Search for the cell housing the specified text and yield its (X, Y) center coordinate. 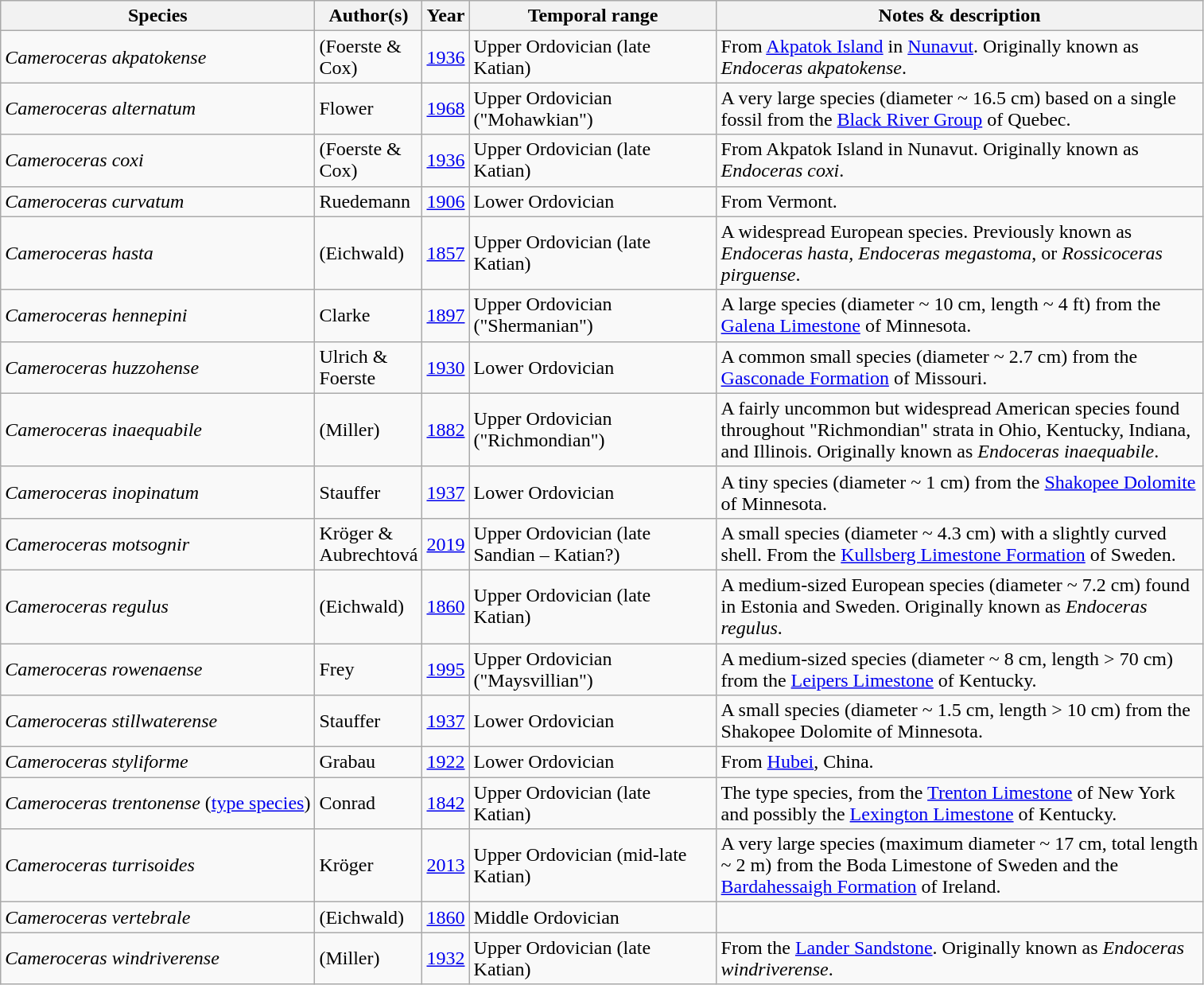
Author(s) (369, 16)
Cameroceras turrisoides (157, 866)
From the Lander Sandstone. Originally known as Endoceras windriverense. (959, 958)
Cameroceras huzzohense (157, 368)
Cameroceras stillwaterense (157, 721)
2013 (445, 866)
Cameroceras regulus (157, 606)
Clarke (369, 315)
Cameroceras rowenaense (157, 668)
Middle Ordovician (593, 917)
Ruedemann (369, 201)
Cameroceras hennepini (157, 315)
Cameroceras curvatum (157, 201)
Cameroceras styliforme (157, 762)
Flower (369, 108)
Cameroceras trentonense (type species) (157, 804)
Kröger & Aubrechtová (369, 544)
1930 (445, 368)
A small species (diameter ~ 1.5 cm, length > 10 cm) from the Shakopee Dolomite of Minnesota. (959, 721)
From Akpatok Island in Nunavut. Originally known as Endoceras akpatokense. (959, 57)
From Vermont. (959, 201)
1857 (445, 253)
Cameroceras motsognir (157, 544)
Notes & description (959, 16)
Kröger (369, 866)
A small species (diameter ~ 4.3 cm) with a slightly curved shell. From the Kullsberg Limestone Formation of Sweden. (959, 544)
Ulrich & Foerste (369, 368)
2019 (445, 544)
1842 (445, 804)
From Akpatok Island in Nunavut. Originally known as Endoceras coxi. (959, 161)
Year (445, 16)
1897 (445, 315)
A common small species (diameter ~ 2.7 cm) from the Gasconade Formation of Missouri. (959, 368)
1882 (445, 430)
A tiny species (diameter ~ 1 cm) from the Shakopee Dolomite of Minnesota. (959, 492)
A very large species (maximum diameter ~ 17 cm, total length ~ 2 m) from the Boda Limestone of Sweden and the Bardahessaigh Formation of Ireland. (959, 866)
Grabau (369, 762)
1932 (445, 958)
Upper Ordovician (mid-late Katian) (593, 866)
Frey (369, 668)
Cameroceras inopinatum (157, 492)
Upper Ordovician ("Mohawkian") (593, 108)
From Hubei, China. (959, 762)
A medium-sized species (diameter ~ 8 cm, length > 70 cm) from the Leipers Limestone of Kentucky. (959, 668)
Cameroceras coxi (157, 161)
A large species (diameter ~ 10 cm, length ~ 4 ft) from the Galena Limestone of Minnesota. (959, 315)
Upper Ordovician ("Richmondian") (593, 430)
1995 (445, 668)
Cameroceras hasta (157, 253)
Cameroceras inaequabile (157, 430)
1922 (445, 762)
Species (157, 16)
A very large species (diameter ~ 16.5 cm) based on a single fossil from the Black River Group of Quebec. (959, 108)
Upper Ordovician (late Sandian – Katian?) (593, 544)
Cameroceras alternatum (157, 108)
A medium-sized European species (diameter ~ 7.2 cm) found in Estonia and Sweden. Originally known as Endoceras regulus. (959, 606)
1968 (445, 108)
Conrad (369, 804)
Cameroceras akpatokense (157, 57)
Upper Ordovician ("Maysvillian") (593, 668)
A widespread European species. Previously known as Endoceras hasta, Endoceras megastoma, or Rossicoceras pirguense. (959, 253)
Cameroceras vertebrale (157, 917)
The type species, from the Trenton Limestone of New York and possibly the Lexington Limestone of Kentucky. (959, 804)
Cameroceras windriverense (157, 958)
1906 (445, 201)
Upper Ordovician ("Shermanian") (593, 315)
Temporal range (593, 16)
